Return the (x, y) coordinate for the center point of the cell that contains the specified text.  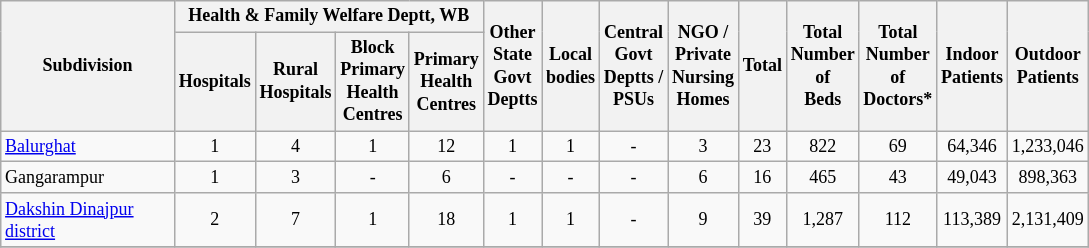
2 (214, 220)
IndoorPatients (972, 66)
Hospitals (214, 82)
BlockPrimaryHealthCentres (373, 82)
RuralHospitals (296, 82)
CentralGovtDeptts /PSUs (633, 66)
Gangarampur (88, 178)
OtherStateGovtDeptts (512, 66)
1,287 (822, 220)
822 (822, 146)
18 (446, 220)
Health & Family Welfare Deptt, WB (328, 16)
Subdivision (88, 66)
465 (822, 178)
PrimaryHealthCentres (446, 82)
16 (762, 178)
23 (762, 146)
TotalNumberofBeds (822, 66)
2,131,409 (1048, 220)
898,363 (1048, 178)
OutdoorPatients (1048, 66)
64,346 (972, 146)
Total (762, 66)
49,043 (972, 178)
12 (446, 146)
113,389 (972, 220)
Balurghat (88, 146)
NGO /PrivateNursingHomes (704, 66)
43 (898, 178)
9 (704, 220)
112 (898, 220)
TotalNumberofDoctors* (898, 66)
39 (762, 220)
1,233,046 (1048, 146)
Dakshin Dinajpur district (88, 220)
69 (898, 146)
7 (296, 220)
Localbodies (571, 66)
4 (296, 146)
